Detect which cell encompasses the target text, then output its [X, Y] center coordinate. 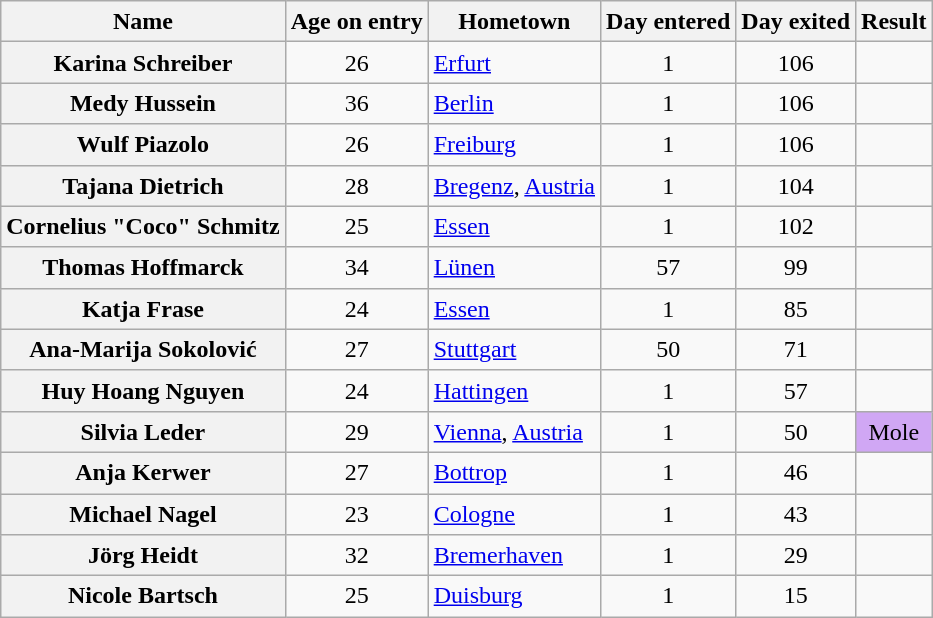
Result [894, 22]
Lünen [514, 268]
46 [796, 472]
Freiburg [514, 144]
85 [796, 308]
Huy Hoang Nguyen [143, 390]
Silvia Leder [143, 432]
Anja Kerwer [143, 472]
Nicole Bartsch [143, 596]
Jörg Heidt [143, 556]
Thomas Hoffmarck [143, 268]
Katja Frase [143, 308]
Ana-Marija Sokolović [143, 350]
Karina Schreiber [143, 62]
28 [356, 186]
Tajana Dietrich [143, 186]
Medy Hussein [143, 104]
Vienna, Austria [514, 432]
Cornelius "Coco" Schmitz [143, 226]
Age on entry [356, 22]
Name [143, 22]
32 [356, 556]
36 [356, 104]
Bottrop [514, 472]
102 [796, 226]
Stuttgart [514, 350]
Bregenz, Austria [514, 186]
23 [356, 514]
Day entered [668, 22]
104 [796, 186]
34 [356, 268]
Hattingen [514, 390]
Mole [894, 432]
Wulf Piazolo [143, 144]
Day exited [796, 22]
Duisburg [514, 596]
Berlin [514, 104]
71 [796, 350]
43 [796, 514]
15 [796, 596]
Erfurt [514, 62]
Cologne [514, 514]
Bremerhaven [514, 556]
Michael Nagel [143, 514]
99 [796, 268]
Hometown [514, 22]
